Return (X, Y) of the center of cell containing provided text 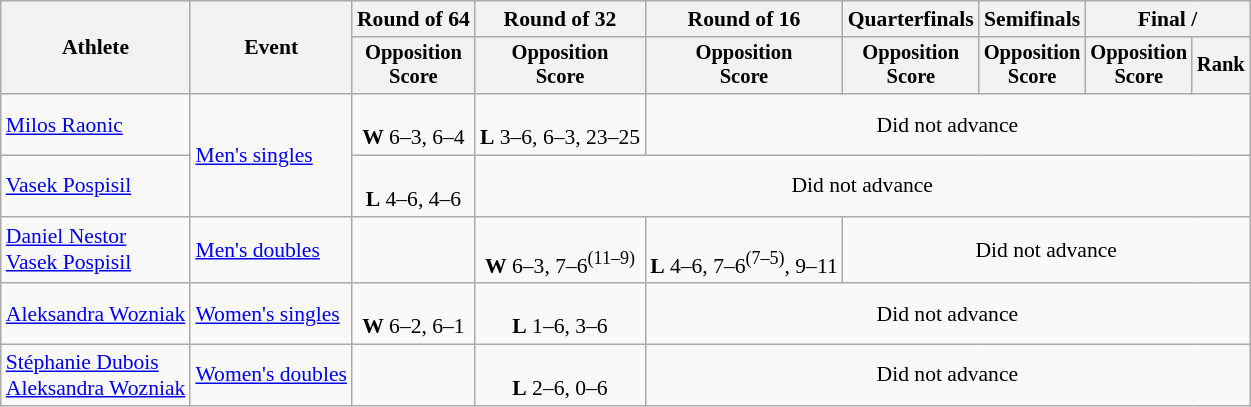
Rank (1221, 66)
Quarterfinals (911, 19)
L 2–6, 0–6 (560, 376)
Women's singles (271, 314)
Stéphanie DuboisAleksandra Wozniak (96, 376)
W 6–3, 7–6(11–9) (560, 250)
L 3–6, 6–3, 23–25 (560, 124)
Men's singles (271, 155)
Semifinals (1032, 19)
Men's doubles (271, 250)
W 6–3, 6–4 (414, 124)
Athlete (96, 48)
L 4–6, 4–6 (414, 186)
Milos Raonic (96, 124)
L 4–6, 7–6(7–5), 9–11 (744, 250)
Final / (1167, 19)
Women's doubles (271, 376)
Daniel NestorVasek Pospisil (96, 250)
L 1–6, 3–6 (560, 314)
Event (271, 48)
Round of 32 (560, 19)
W 6–2, 6–1 (414, 314)
Round of 16 (744, 19)
Round of 64 (414, 19)
Aleksandra Wozniak (96, 314)
Vasek Pospisil (96, 186)
